Detect which cell encompasses the target text, then output its (x, y) center coordinate. 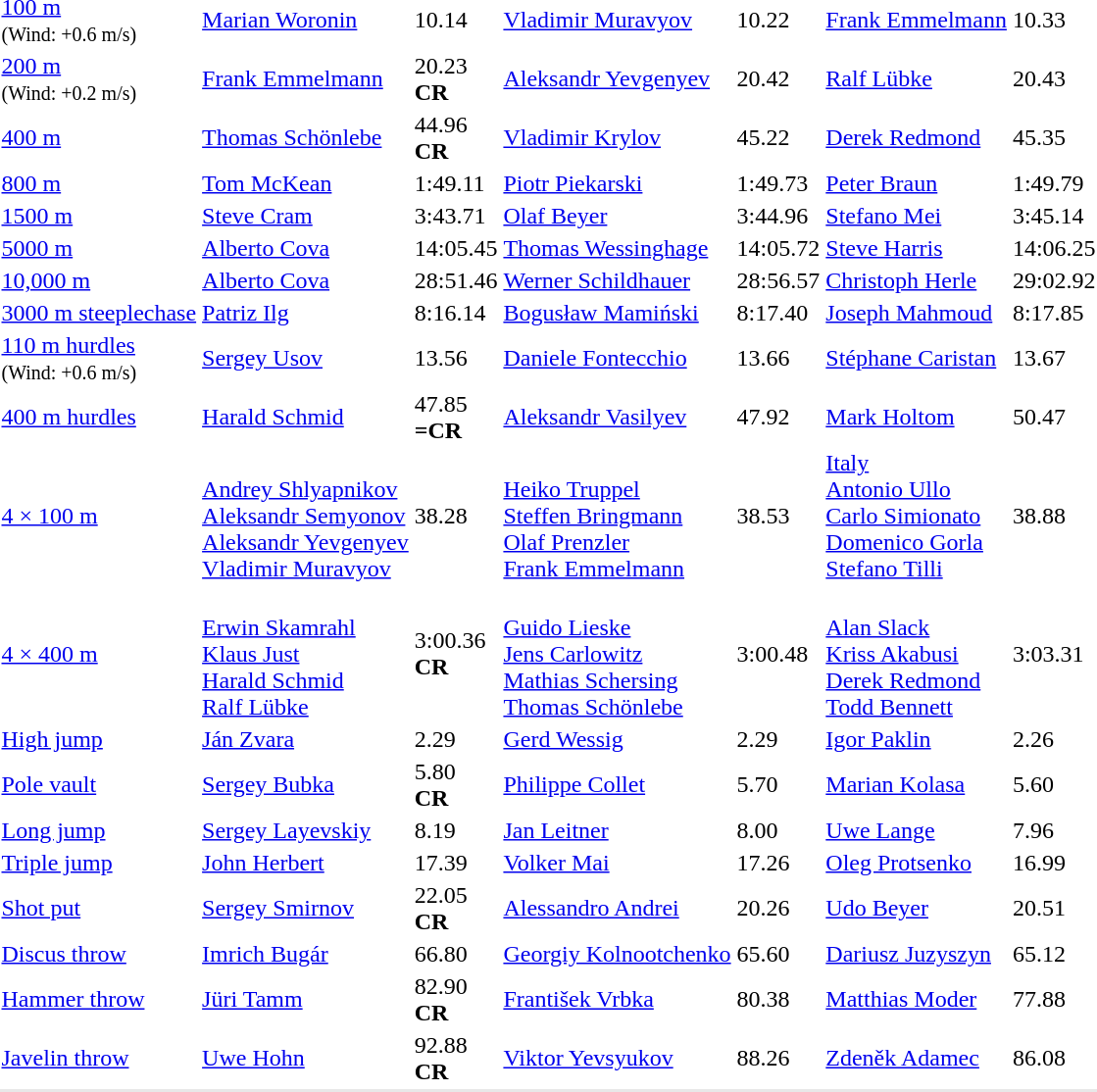
50.47 (1054, 418)
14:06.25 (1054, 248)
88.26 (778, 1059)
Peter Braun (917, 183)
4 × 100 m (99, 516)
38.28 (456, 516)
3:03.31 (1054, 654)
Triple jump (99, 863)
Oleg Protsenko (917, 863)
Matthias Moder (917, 1000)
Long jump (99, 830)
5.70 (778, 784)
400 m hurdles (99, 418)
Thomas Wessinghage (618, 248)
13.67 (1054, 359)
28:56.57 (778, 280)
Bogusław Mamiński (618, 313)
3:00.48 (778, 654)
Mark Holtom (917, 418)
František Vrbka (618, 1000)
13.56 (456, 359)
45.22 (778, 137)
Heiko TruppelSteffen BringmannOlaf PrenzlerFrank Emmelmann (618, 516)
Pole vault (99, 784)
65.12 (1054, 954)
13.66 (778, 359)
Sergey Layevskiy (306, 830)
Uwe Lange (917, 830)
47.92 (778, 418)
Javelin throw (99, 1059)
Steve Harris (917, 248)
5000 m (99, 248)
8.00 (778, 830)
Patriz Ilg (306, 313)
Sergey Bubka (306, 784)
Viktor Yevsyukov (618, 1059)
Joseph Mahmoud (917, 313)
5.80CR (456, 784)
400 m (99, 137)
82.90CR (456, 1000)
17.26 (778, 863)
66.80 (456, 954)
47.85=CR (456, 418)
1:49.11 (456, 183)
77.88 (1054, 1000)
200 m(Wind: +0.2 m/s) (99, 78)
Volker Mai (618, 863)
20.26 (778, 908)
Daniele Fontecchio (618, 359)
3000 m steeplechase (99, 313)
Sergey Smirnov (306, 908)
Discus throw (99, 954)
8:17.40 (778, 313)
High jump (99, 739)
22.05CR (456, 908)
1:49.73 (778, 183)
7.96 (1054, 830)
Ján Zvara (306, 739)
4 × 400 m (99, 654)
Imrich Bugár (306, 954)
Steve Cram (306, 216)
86.08 (1054, 1059)
Gerd Wessig (618, 739)
Alessandro Andrei (618, 908)
Zdeněk Adamec (917, 1059)
10,000 m (99, 280)
65.60 (778, 954)
Piotr Piekarski (618, 183)
Alan SlackKriss AkabusiDerek RedmondTodd Bennett (917, 654)
Hammer throw (99, 1000)
3:44.96 (778, 216)
44.96CR (456, 137)
29:02.92 (1054, 280)
Aleksandr Yevgenyev (618, 78)
Frank Emmelmann (306, 78)
38.53 (778, 516)
8.19 (456, 830)
8:16.14 (456, 313)
45.35 (1054, 137)
Stéphane Caristan (917, 359)
Ralf Lübke (917, 78)
110 m hurdles(Wind: +0.6 m/s) (99, 359)
8:17.85 (1054, 313)
2.26 (1054, 739)
Vladimir Krylov (618, 137)
Erwin SkamrahlKlaus JustHarald SchmidRalf Lübke (306, 654)
3:45.14 (1054, 216)
20.23CR (456, 78)
Marian Kolasa (917, 784)
1500 m (99, 216)
Harald Schmid (306, 418)
Olaf Beyer (618, 216)
Sergey Usov (306, 359)
Shot put (99, 908)
5.60 (1054, 784)
Dariusz Juzyszyn (917, 954)
1:49.79 (1054, 183)
Guido LieskeJens CarlowitzMathias SchersingThomas Schönlebe (618, 654)
Udo Beyer (917, 908)
Philippe Collet (618, 784)
Igor Paklin (917, 739)
3:00.36CR (456, 654)
Stefano Mei (917, 216)
Uwe Hohn (306, 1059)
John Herbert (306, 863)
14:05.72 (778, 248)
Georgiy Kolnootchenko (618, 954)
17.39 (456, 863)
Derek Redmond (917, 137)
Werner Schildhauer (618, 280)
14:05.45 (456, 248)
28:51.46 (456, 280)
Thomas Schönlebe (306, 137)
80.38 (778, 1000)
92.88CR (456, 1059)
3:43.71 (456, 216)
20.42 (778, 78)
Aleksandr Vasilyev (618, 418)
20.51 (1054, 908)
20.43 (1054, 78)
Jüri Tamm (306, 1000)
16.99 (1054, 863)
38.88 (1054, 516)
Tom McKean (306, 183)
Christoph Herle (917, 280)
Andrey ShlyapnikovAleksandr SemyonovAleksandr YevgenyevVladimir Muravyov (306, 516)
ItalyAntonio UlloCarlo SimionatoDomenico GorlaStefano Tilli (917, 516)
800 m (99, 183)
Jan Leitner (618, 830)
